Capture the cell that displays the provided text and extract its [x, y] central coordinate. 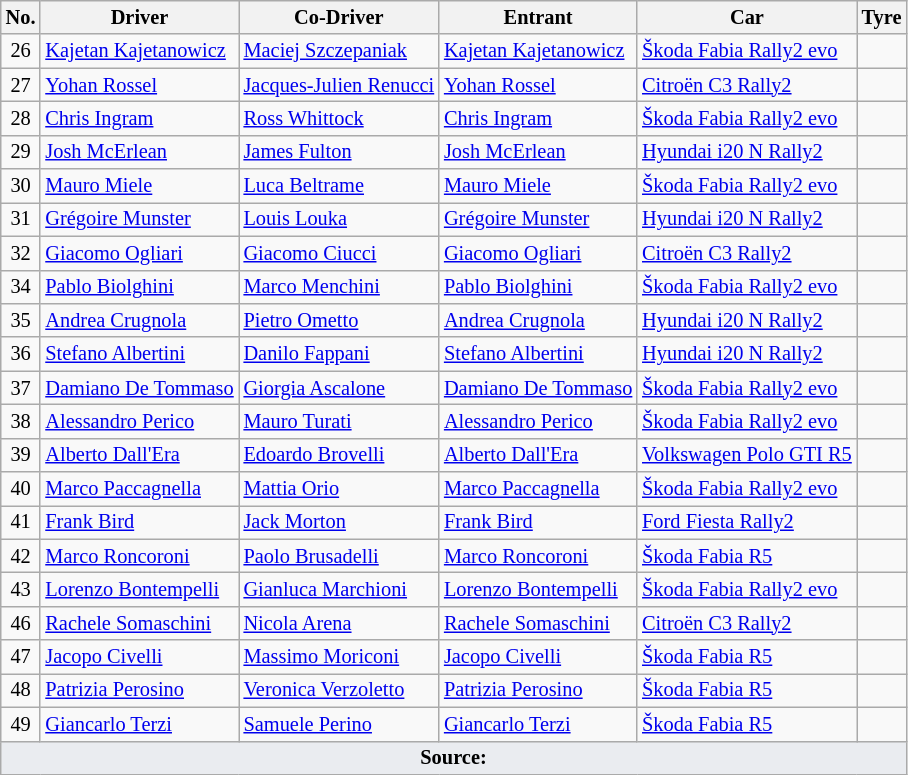
Jack Morton [339, 522]
Danilo Fappani [339, 354]
Edoardo Brovelli [339, 455]
James Fulton [339, 152]
43 [21, 589]
36 [21, 354]
31 [21, 219]
48 [21, 690]
Source: [454, 758]
40 [21, 489]
Nicola Arena [339, 623]
42 [21, 556]
30 [21, 186]
No. [21, 17]
Mauro Turati [339, 421]
Pietro Ometto [339, 320]
29 [21, 152]
46 [21, 623]
Luca Beltrame [339, 186]
Ross Whittock [339, 118]
28 [21, 118]
Car [746, 17]
Giorgia Ascalone [339, 388]
Samuele Perino [339, 724]
Veronica Verzoletto [339, 690]
37 [21, 388]
47 [21, 657]
Louis Louka [339, 219]
Massimo Moriconi [339, 657]
41 [21, 522]
35 [21, 320]
Gianluca Marchioni [339, 589]
Maciej Szczepaniak [339, 51]
Ford Fiesta Rally2 [746, 522]
Jacques-Julien Renucci [339, 85]
Tyre [882, 17]
38 [21, 421]
Driver [139, 17]
Mattia Orio [339, 489]
49 [21, 724]
39 [21, 455]
34 [21, 287]
Entrant [538, 17]
32 [21, 253]
26 [21, 51]
Volkswagen Polo GTI R5 [746, 455]
Co-Driver [339, 17]
Giacomo Ciucci [339, 253]
Paolo Brusadelli [339, 556]
Marco Menchini [339, 287]
27 [21, 85]
